Return [X, Y] of the center of cell containing provided text 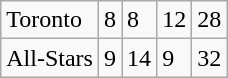
All-Stars [50, 58]
32 [210, 58]
28 [210, 20]
Toronto [50, 20]
14 [140, 58]
12 [174, 20]
